Determine the (x, y) coordinate at the center of the cell enclosing the given text.  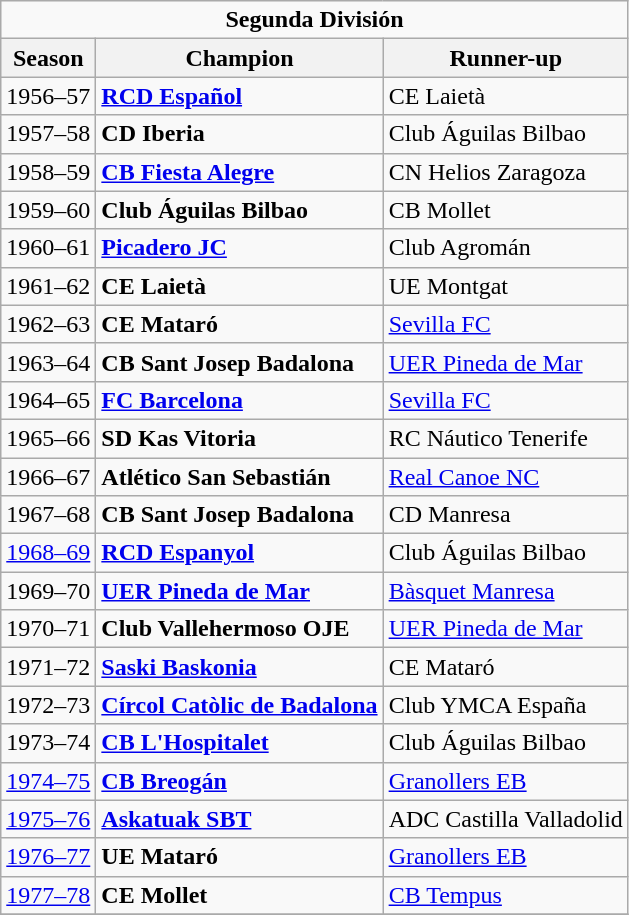
1960–61 (48, 248)
1976–77 (48, 857)
Club Vallehermoso OJE (240, 629)
1965–66 (48, 438)
1967–68 (48, 515)
1971–72 (48, 667)
Champion (240, 58)
RCD Español (240, 96)
CB Breogán (240, 781)
CN Helios Zaragoza (506, 172)
CB Tempus (506, 895)
1958–59 (48, 172)
1963–64 (48, 362)
1957–58 (48, 134)
SD Kas Vitoria (240, 438)
CB L'Hospitalet (240, 743)
Atlético San Sebastián (240, 477)
CD Iberia (240, 134)
1964–65 (48, 400)
1962–63 (48, 324)
Runner-up (506, 58)
CB Fiesta Alegre (240, 172)
1956–57 (48, 96)
Club YMCA España (506, 705)
1968–69 (48, 553)
UE Montgat (506, 286)
Saski Baskonia (240, 667)
1961–62 (48, 286)
FC Barcelona (240, 400)
Bàsquet Manresa (506, 591)
CB Mollet (506, 210)
Club Agromán (506, 248)
Season (48, 58)
CD Manresa (506, 515)
CE Mollet (240, 895)
ADC Castilla Valladolid (506, 819)
RC Náutico Tenerife (506, 438)
1969–70 (48, 591)
RCD Espanyol (240, 553)
1974–75 (48, 781)
Picadero JC (240, 248)
1959–60 (48, 210)
Segunda División (315, 20)
1970–71 (48, 629)
1975–76 (48, 819)
1972–73 (48, 705)
1977–78 (48, 895)
1966–67 (48, 477)
Real Canoe NC (506, 477)
UE Mataró (240, 857)
Círcol Catòlic de Badalona (240, 705)
Askatuak SBT (240, 819)
1973–74 (48, 743)
